Identify which cell holds the provided text, then report its [x, y] central coordinate. 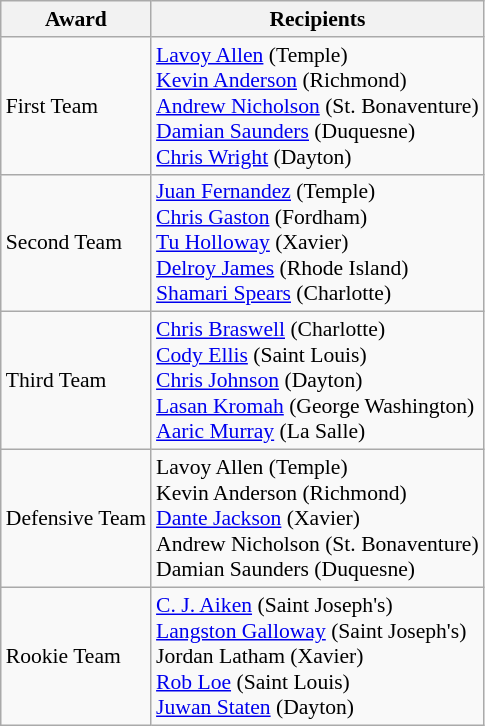
Rookie Team [76, 656]
Juan Fernandez (Temple)Chris Gaston (Fordham)Tu Holloway (Xavier)Delroy James (Rhode Island)Shamari Spears (Charlotte) [318, 243]
Chris Braswell (Charlotte)Cody Ellis (Saint Louis)Chris Johnson (Dayton)Lasan Kromah (George Washington)Aaric Murray (La Salle) [318, 381]
First Team [76, 106]
Second Team [76, 243]
Lavoy Allen (Temple)Kevin Anderson (Richmond)Andrew Nicholson (St. Bonaventure)Damian Saunders (Duquesne)Chris Wright (Dayton) [318, 106]
Third Team [76, 381]
C. J. Aiken (Saint Joseph's)Langston Galloway (Saint Joseph's)Jordan Latham (Xavier)Rob Loe (Saint Louis)Juwan Staten (Dayton) [318, 656]
Recipients [318, 19]
Defensive Team [76, 519]
Award [76, 19]
Lavoy Allen (Temple)Kevin Anderson (Richmond)Dante Jackson (Xavier)Andrew Nicholson (St. Bonaventure)Damian Saunders (Duquesne) [318, 519]
